Output the (X, Y) coordinate of the center of the cell containing the given text.  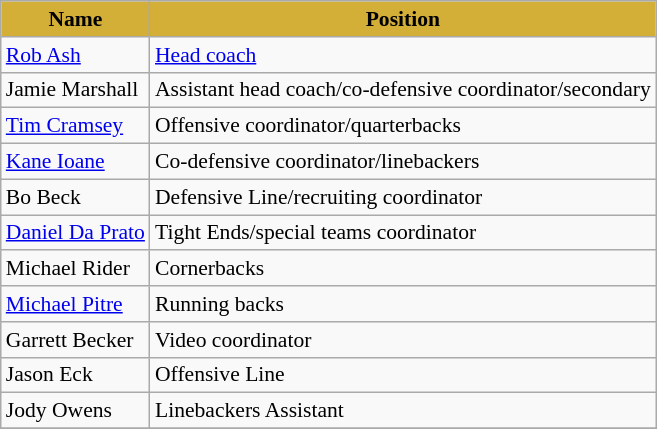
Jamie Marshall (76, 90)
Michael Rider (76, 269)
Daniel Da Prato (76, 233)
Video coordinator (403, 340)
Position (403, 19)
Rob Ash (76, 55)
Assistant head coach/co-defensive coordinator/secondary (403, 90)
Tim Cramsey (76, 126)
Garrett Becker (76, 340)
Defensive Line/recruiting coordinator (403, 197)
Michael Pitre (76, 304)
Cornerbacks (403, 269)
Name (76, 19)
Kane Ioane (76, 162)
Jody Owens (76, 411)
Bo Beck (76, 197)
Jason Eck (76, 375)
Running backs (403, 304)
Head coach (403, 55)
Offensive Line (403, 375)
Tight Ends/special teams coordinator (403, 233)
Co-defensive coordinator/linebackers (403, 162)
Linebackers Assistant (403, 411)
Offensive coordinator/quarterbacks (403, 126)
